Identify which cell holds the provided text, then report its [x, y] central coordinate. 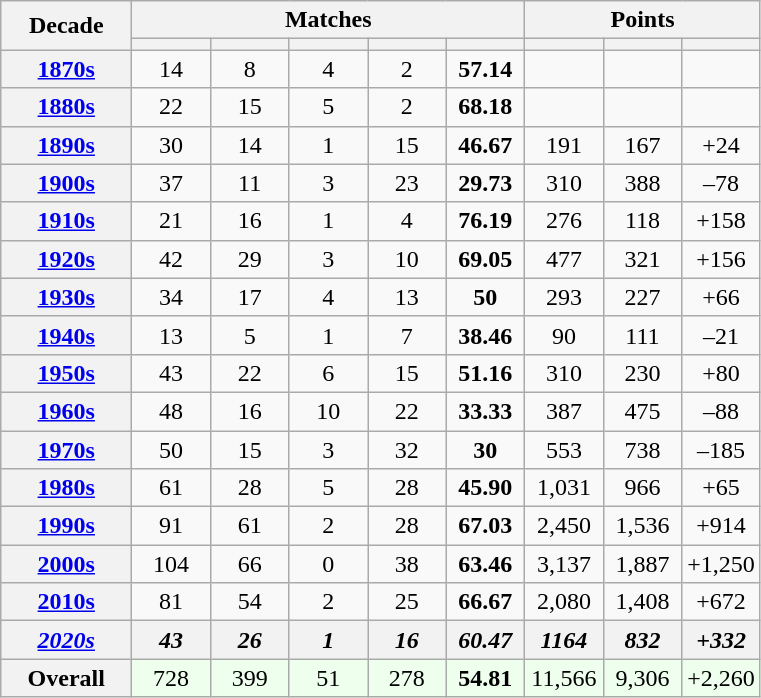
1940s [66, 335]
1870s [66, 69]
1,887 [642, 564]
118 [642, 221]
Overall [66, 678]
29 [250, 259]
76.19 [486, 221]
11,566 [564, 678]
1950s [66, 373]
728 [172, 678]
54.81 [486, 678]
45.90 [486, 488]
26 [250, 640]
25 [408, 602]
+332 [722, 640]
66.67 [486, 602]
0 [328, 564]
23 [408, 183]
1930s [66, 297]
227 [642, 297]
+158 [722, 221]
1980s [66, 488]
17 [250, 297]
191 [564, 145]
66 [250, 564]
1970s [66, 449]
29.73 [486, 183]
2020s [66, 640]
+24 [722, 145]
1,408 [642, 602]
1890s [66, 145]
278 [408, 678]
1900s [66, 183]
63.46 [486, 564]
477 [564, 259]
38.46 [486, 335]
+672 [722, 602]
51 [328, 678]
321 [642, 259]
2010s [66, 602]
3,137 [564, 564]
966 [642, 488]
90 [564, 335]
69.05 [486, 259]
832 [642, 640]
+66 [722, 297]
1960s [66, 411]
167 [642, 145]
68.18 [486, 107]
+1,250 [722, 564]
230 [642, 373]
81 [172, 602]
51.16 [486, 373]
1910s [66, 221]
67.03 [486, 526]
9,306 [642, 678]
276 [564, 221]
1164 [564, 640]
+914 [722, 526]
37 [172, 183]
+80 [722, 373]
91 [172, 526]
1,031 [564, 488]
104 [172, 564]
Decade [66, 26]
–78 [722, 183]
48 [172, 411]
42 [172, 259]
475 [642, 411]
+156 [722, 259]
Matches [328, 20]
1990s [66, 526]
–185 [722, 449]
553 [564, 449]
57.14 [486, 69]
387 [564, 411]
11 [250, 183]
38 [408, 564]
34 [172, 297]
2,080 [564, 602]
2000s [66, 564]
21 [172, 221]
60.47 [486, 640]
111 [642, 335]
–88 [722, 411]
1880s [66, 107]
6 [328, 373]
388 [642, 183]
+2,260 [722, 678]
293 [564, 297]
1,536 [642, 526]
7 [408, 335]
Points [643, 20]
2,450 [564, 526]
399 [250, 678]
32 [408, 449]
33.33 [486, 411]
1920s [66, 259]
738 [642, 449]
8 [250, 69]
54 [250, 602]
+65 [722, 488]
46.67 [486, 145]
–21 [722, 335]
